Capture the cell that displays the provided text and extract its [x, y] central coordinate. 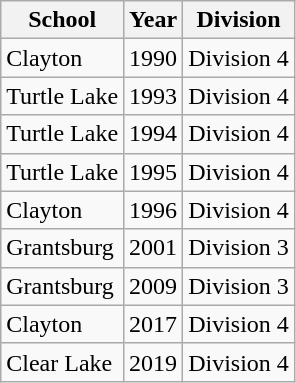
2019 [154, 362]
1995 [154, 172]
2017 [154, 324]
1990 [154, 58]
2001 [154, 248]
1996 [154, 210]
Division [239, 20]
Year [154, 20]
School [62, 20]
1993 [154, 96]
Clear Lake [62, 362]
1994 [154, 134]
2009 [154, 286]
